Identify which cell holds the provided text, then report its (x, y) central coordinate. 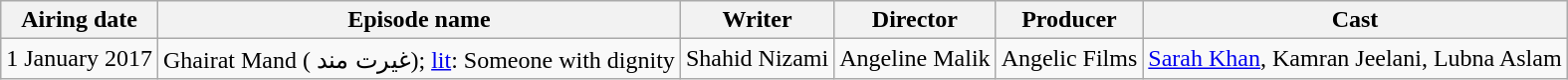
Writer (757, 20)
Producer (1069, 20)
Airing date (80, 20)
Angelic Films (1069, 59)
Ghairat Mand ( غیرت مند); lit: Someone with dignity (418, 59)
Cast (1355, 20)
1 January 2017 (80, 59)
Episode name (418, 20)
Shahid Nizami (757, 59)
Sarah Khan, Kamran Jeelani, Lubna Aslam (1355, 59)
Director (915, 20)
Angeline Malik (915, 59)
